Pinpoint the cell where the given text exists, returning its [x, y] midpoint coordinate. 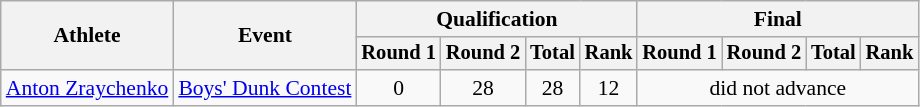
0 [398, 88]
12 [609, 88]
Anton Zraychenko [88, 88]
Qualification [496, 19]
Event [264, 36]
did not advance [778, 88]
Athlete [88, 36]
Boys' Dunk Contest [264, 88]
Final [778, 19]
